Find where the given text appears and provide that cell's center as (X, Y) coordinate. 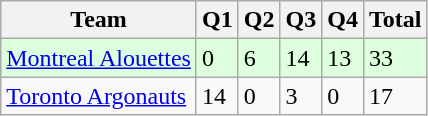
Team (99, 20)
3 (301, 96)
Q1 (217, 20)
33 (395, 58)
Q3 (301, 20)
Total (395, 20)
Toronto Argonauts (99, 96)
Q2 (259, 20)
Montreal Alouettes (99, 58)
Q4 (343, 20)
17 (395, 96)
6 (259, 58)
13 (343, 58)
